Return the [X, Y] coordinate for the center point of the cell that contains the specified text.  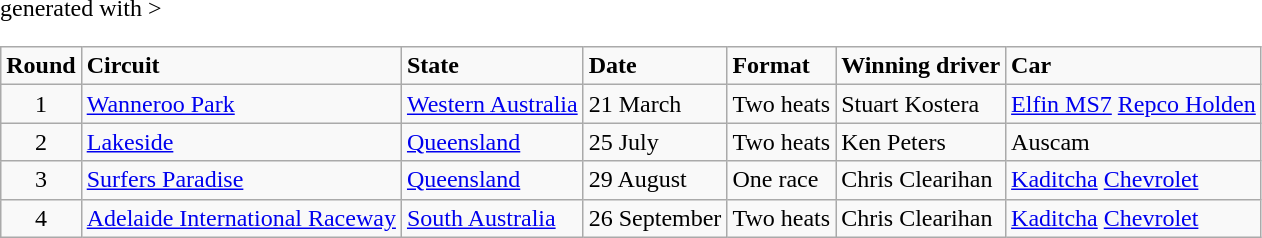
Lakeside [241, 142]
26 September [655, 218]
State [492, 66]
Round [41, 66]
Stuart Kostera [921, 104]
2 [41, 142]
1 [41, 104]
3 [41, 180]
Car [1134, 66]
Surfers Paradise [241, 180]
Elfin MS7 Repco Holden [1134, 104]
4 [41, 218]
South Australia [492, 218]
25 July [655, 142]
Date [655, 66]
29 August [655, 180]
Ken Peters [921, 142]
Format [782, 66]
Western Australia [492, 104]
Circuit [241, 66]
Auscam [1134, 142]
One race [782, 180]
Wanneroo Park [241, 104]
Adelaide International Raceway [241, 218]
Winning driver [921, 66]
21 March [655, 104]
